Output the [X, Y] coordinate of the center of the cell containing the given text.  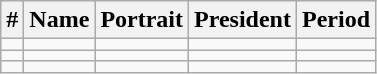
# [12, 20]
Name [60, 20]
Portrait [142, 20]
Period [336, 20]
President [243, 20]
